For the text-containing cell, return its midpoint in (x, y) coordinate format. 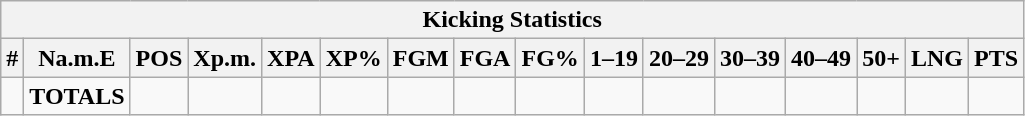
Xp.m. (225, 58)
PTS (996, 58)
TOTALS (77, 96)
POS (159, 58)
FGA (485, 58)
XPA (292, 58)
1–19 (614, 58)
# (12, 58)
FG% (550, 58)
50+ (882, 58)
LNG (936, 58)
XP% (354, 58)
30–39 (750, 58)
Na.m.E (77, 58)
40–49 (822, 58)
Kicking Statistics (512, 20)
20–29 (678, 58)
FGM (420, 58)
